Detect which cell encompasses the target text, then output its [X, Y] center coordinate. 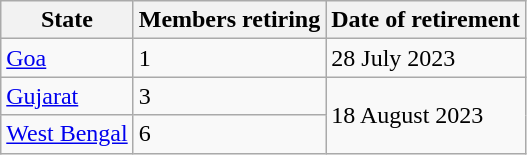
1 [230, 58]
6 [230, 134]
18 August 2023 [426, 115]
Members retiring [230, 20]
Gujarat [67, 96]
3 [230, 96]
Date of retirement [426, 20]
Goa [67, 58]
West Bengal [67, 134]
28 July 2023 [426, 58]
State [67, 20]
